Determine the (X, Y) coordinate at the center of the cell enclosing the given text.  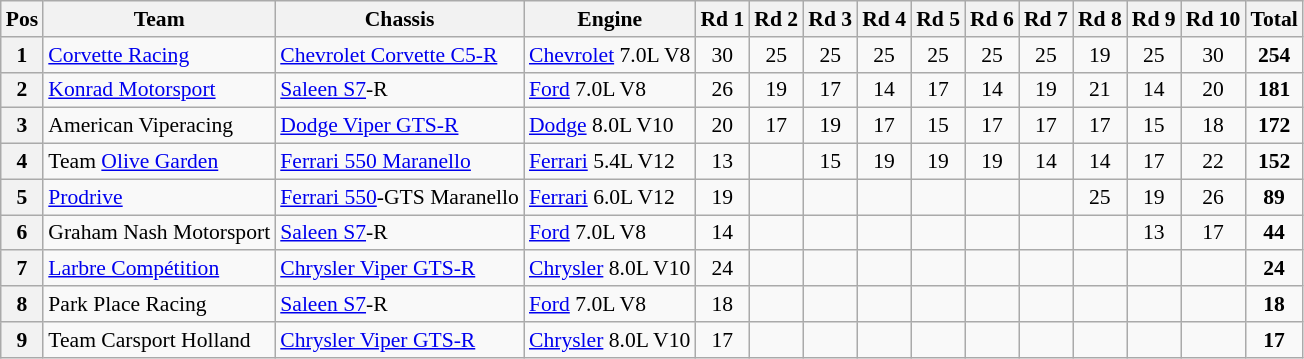
3 (22, 126)
Team (159, 19)
172 (1274, 126)
Team Carsport Holland (159, 340)
Rd 8 (1100, 19)
2 (22, 90)
Chevrolet 7.0L V8 (610, 55)
254 (1274, 55)
21 (1100, 90)
Total (1274, 19)
Rd 7 (1046, 19)
Chevrolet Corvette C5-R (400, 55)
Chassis (400, 19)
Rd 1 (722, 19)
181 (1274, 90)
Ferrari 550 Maranello (400, 162)
Dodge 8.0L V10 (610, 126)
Konrad Motorsport (159, 90)
Graham Nash Motorsport (159, 233)
9 (22, 340)
22 (1214, 162)
Engine (610, 19)
8 (22, 304)
American Viperacing (159, 126)
Rd 9 (1154, 19)
Park Place Racing (159, 304)
Rd 6 (992, 19)
Dodge Viper GTS-R (400, 126)
Ferrari 550-GTS Maranello (400, 197)
Rd 3 (830, 19)
6 (22, 233)
Team Olive Garden (159, 162)
4 (22, 162)
Ferrari 5.4L V12 (610, 162)
Larbre Compétition (159, 269)
5 (22, 197)
Prodrive (159, 197)
Rd 2 (776, 19)
152 (1274, 162)
Pos (22, 19)
7 (22, 269)
Rd 5 (938, 19)
Ferrari 6.0L V12 (610, 197)
Corvette Racing (159, 55)
89 (1274, 197)
Rd 10 (1214, 19)
Rd 4 (884, 19)
44 (1274, 233)
1 (22, 55)
